Provide the [x, y] coordinate of the cell's center where the given text is located.  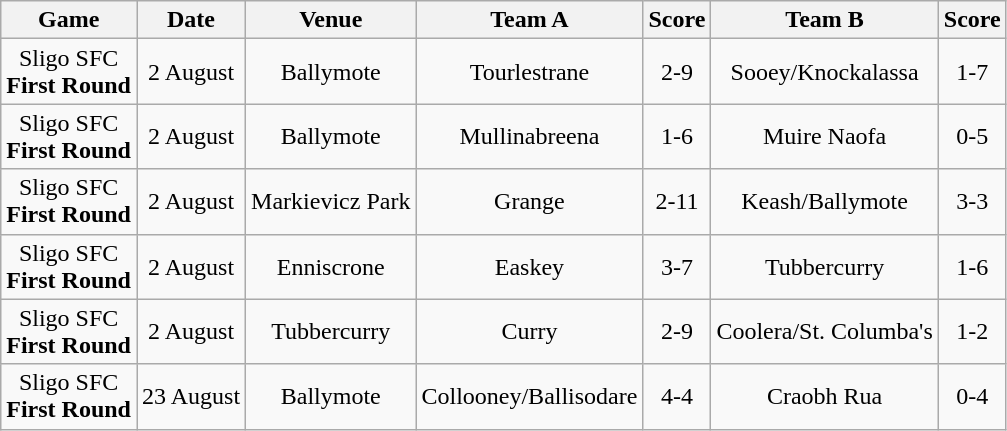
Enniscrone [331, 266]
0-4 [972, 396]
3-3 [972, 202]
Mullinabreena [530, 136]
0-5 [972, 136]
Team A [530, 20]
Collooney/Ballisodare [530, 396]
1-7 [972, 72]
Muire Naofa [824, 136]
Sooey/Knockalassa [824, 72]
4-4 [677, 396]
Markievicz Park [331, 202]
Curry [530, 332]
2-11 [677, 202]
23 August [190, 396]
Game [69, 20]
Date [190, 20]
Team B [824, 20]
Grange [530, 202]
Keash/Ballymote [824, 202]
Venue [331, 20]
Tourlestrane [530, 72]
1-2 [972, 332]
Easkey [530, 266]
Coolera/St. Columba's [824, 332]
Craobh Rua [824, 396]
3-7 [677, 266]
